Provide the (X, Y) coordinate of the cell's center where the given text is located.  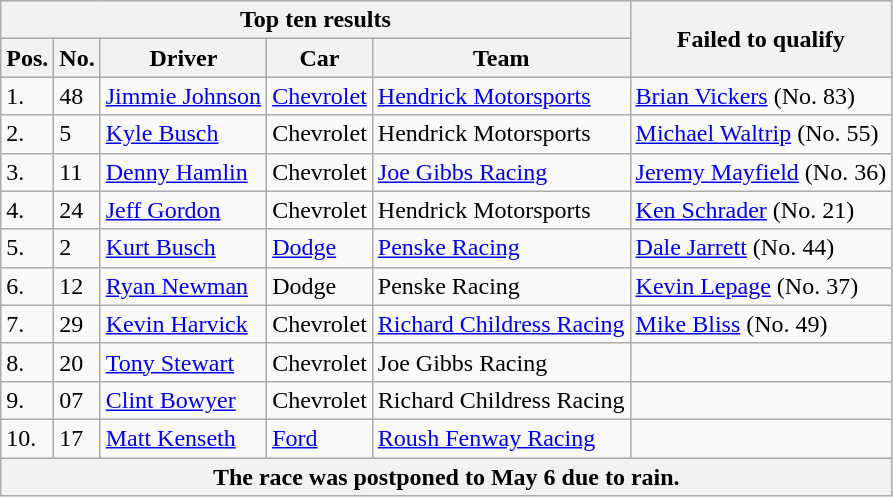
Kyle Busch (183, 134)
Jeff Gordon (183, 210)
20 (77, 362)
Kevin Harvick (183, 324)
Jimmie Johnson (183, 96)
Team (501, 58)
3. (28, 172)
Roush Fenway Racing (501, 438)
Driver (183, 58)
Car (320, 58)
9. (28, 400)
Ford (320, 438)
07 (77, 400)
4. (28, 210)
Jeremy Mayfield (No. 36) (761, 172)
Failed to qualify (761, 39)
5 (77, 134)
8. (28, 362)
Top ten results (316, 20)
The race was postponed to May 6 due to rain. (446, 477)
Brian Vickers (No. 83) (761, 96)
No. (77, 58)
2. (28, 134)
24 (77, 210)
Kurt Busch (183, 248)
Ryan Newman (183, 286)
11 (77, 172)
2 (77, 248)
7. (28, 324)
6. (28, 286)
1. (28, 96)
Tony Stewart (183, 362)
12 (77, 286)
Matt Kenseth (183, 438)
Michael Waltrip (No. 55) (761, 134)
5. (28, 248)
Dale Jarrett (No. 44) (761, 248)
10. (28, 438)
48 (77, 96)
Mike Bliss (No. 49) (761, 324)
17 (77, 438)
Pos. (28, 58)
Kevin Lepage (No. 37) (761, 286)
Denny Hamlin (183, 172)
29 (77, 324)
Clint Bowyer (183, 400)
Ken Schrader (No. 21) (761, 210)
